Pinpoint the cell where the given text exists, returning its [X, Y] midpoint coordinate. 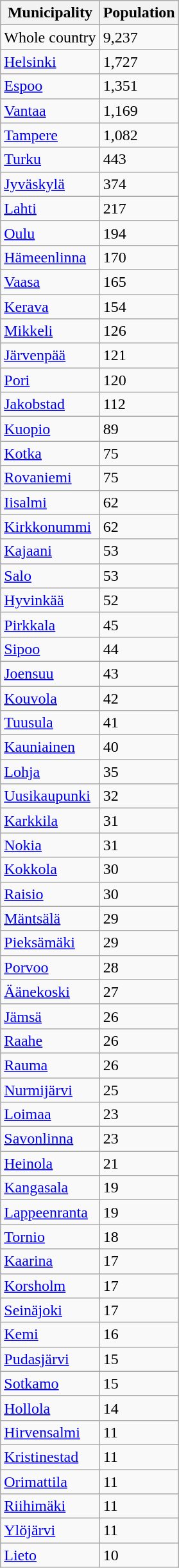
1,351 [139, 86]
Salo [50, 576]
Kaarina [50, 1261]
Hirvensalmi [50, 1432]
Riihimäki [50, 1506]
Vaasa [50, 282]
Pirkkala [50, 624]
1,169 [139, 111]
Kauniainen [50, 747]
25 [139, 1090]
Rauma [50, 1065]
154 [139, 307]
14 [139, 1408]
Porvoo [50, 967]
Joensuu [50, 673]
Karkkila [50, 821]
45 [139, 624]
Kokkola [50, 870]
35 [139, 772]
Oulu [50, 233]
Mäntsälä [50, 918]
Pudasjärvi [50, 1359]
194 [139, 233]
Raahe [50, 1041]
Kirkkonummi [50, 527]
Korsholm [50, 1286]
Järvenpää [50, 356]
Kouvola [50, 698]
Nokia [50, 845]
Kerava [50, 307]
Hämeenlinna [50, 257]
10 [139, 1555]
Tuusula [50, 723]
Kangasala [50, 1188]
40 [139, 747]
Heinola [50, 1163]
Vantaa [50, 111]
Population [139, 13]
126 [139, 331]
21 [139, 1163]
27 [139, 992]
443 [139, 160]
Seinäjoki [50, 1310]
Kuopio [50, 429]
52 [139, 600]
Jakobstad [50, 405]
374 [139, 184]
Pori [50, 380]
Espoo [50, 86]
Kristinestad [50, 1457]
Kemi [50, 1335]
Turku [50, 160]
165 [139, 282]
Hollola [50, 1408]
Lahti [50, 208]
Jyväskylä [50, 184]
Tampere [50, 135]
43 [139, 673]
Mikkeli [50, 331]
1,727 [139, 62]
89 [139, 429]
16 [139, 1335]
Savonlinna [50, 1139]
18 [139, 1237]
Iisalmi [50, 502]
Whole country [50, 37]
41 [139, 723]
28 [139, 967]
Pieksämäki [50, 943]
Lieto [50, 1555]
1,082 [139, 135]
Tornio [50, 1237]
Hyvinkää [50, 600]
Uusikaupunki [50, 796]
Kotka [50, 453]
Orimattila [50, 1481]
42 [139, 698]
Raisio [50, 894]
Ylöjärvi [50, 1531]
Rovaniemi [50, 478]
44 [139, 649]
Sotkamo [50, 1383]
Lappeenranta [50, 1212]
Äänekoski [50, 992]
9,237 [139, 37]
121 [139, 356]
112 [139, 405]
Loimaa [50, 1115]
217 [139, 208]
Sipoo [50, 649]
Lohja [50, 772]
Helsinki [50, 62]
120 [139, 380]
Municipality [50, 13]
Nurmijärvi [50, 1090]
Kajaani [50, 551]
170 [139, 257]
Jämsä [50, 1016]
32 [139, 796]
